Output the [x, y] coordinate of the center of the cell containing the given text.  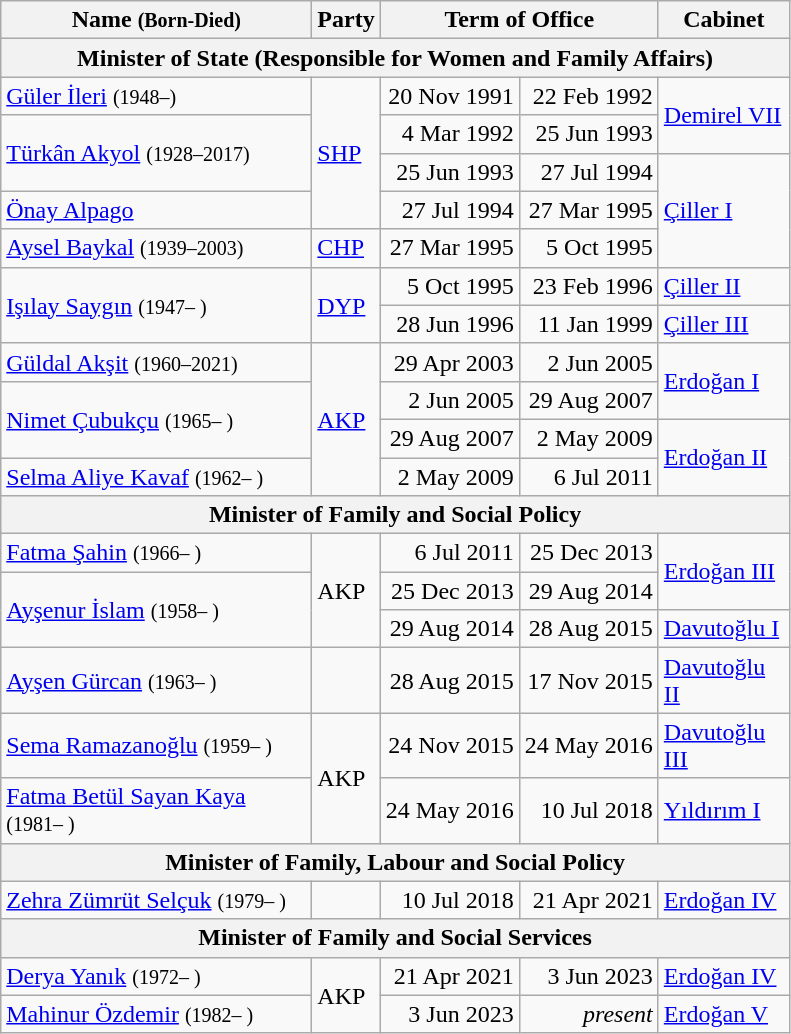
Önay Alpago [156, 210]
Davutoğlu II [724, 680]
Türkân Akyol (1928–2017) [156, 153]
Minister of Family, Labour and Social Policy [396, 862]
Çiller III [724, 324]
Derya Yanık (1972– ) [156, 976]
Minister of State (Responsible for Women and Family Affairs) [396, 58]
4 Mar 1992 [450, 134]
Name (Born-Died) [156, 20]
Nimet Çubukçu (1965– ) [156, 419]
Aysel Baykal (1939–2003) [156, 248]
Davutoğlu I [724, 629]
Sema Ramazanoğlu (1959– ) [156, 746]
Güler İleri (1948–) [156, 96]
Erdoğan II [724, 457]
DYP [346, 305]
Minister of Family and Social Policy [396, 515]
Mahinur Özdemir (1982– ) [156, 1014]
29 Apr 2003 [450, 362]
Erdoğan III [724, 572]
Minister of Family and Social Services [396, 938]
Erdoğan V [724, 1014]
Term of Office [519, 20]
CHP [346, 248]
Güldal Akşit (1960–2021) [156, 362]
SHP [346, 153]
Çiller I [724, 210]
Davutoğlu III [724, 746]
11 Jan 1999 [588, 324]
Selma Aliye Kavaf (1962– ) [156, 477]
20 Nov 1991 [450, 96]
22 Feb 1992 [588, 96]
17 Nov 2015 [588, 680]
Zehra Zümrüt Selçuk (1979– ) [156, 900]
Fatma Şahin (1966– ) [156, 553]
Party [346, 20]
Demirel VII [724, 115]
Yıldırım I [724, 810]
28 Jun 1996 [450, 324]
Ayşen Gürcan (1963– ) [156, 680]
23 Feb 1996 [588, 286]
present [588, 1014]
24 Nov 2015 [450, 746]
Işılay Saygın (1947– ) [156, 305]
Ayşenur İslam (1958– ) [156, 610]
Çiller II [724, 286]
Cabinet [724, 20]
Fatma Betül Sayan Kaya (1981– ) [156, 810]
Erdoğan I [724, 381]
